Find where the given text appears and provide that cell's center as [X, Y] coordinate. 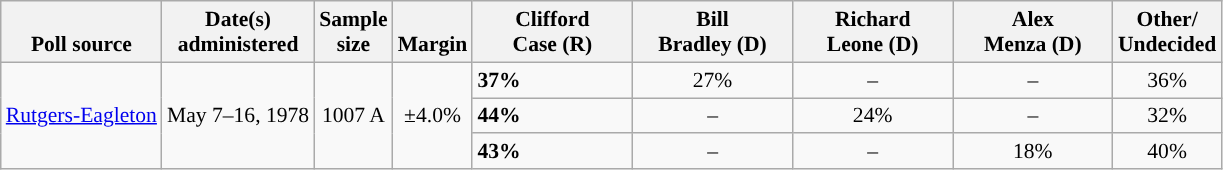
Rutgers-Eagleton [82, 116]
37% [552, 80]
40% [1167, 152]
BillBradley (D) [712, 32]
32% [1167, 116]
Other/Undecided [1167, 32]
24% [873, 116]
Margin [433, 32]
Samplesize [353, 32]
Date(s)administered [238, 32]
43% [552, 152]
Poll source [82, 32]
44% [552, 116]
36% [1167, 80]
±4.0% [433, 116]
CliffordCase (R) [552, 32]
May 7–16, 1978 [238, 116]
RichardLeone (D) [873, 32]
18% [1033, 152]
AlexMenza (D) [1033, 32]
1007 A [353, 116]
27% [712, 80]
